Detect which cell encompasses the target text, then output its (X, Y) center coordinate. 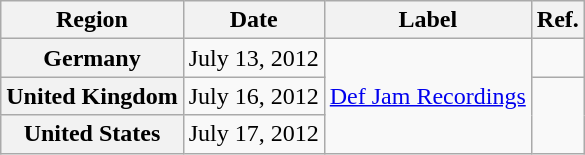
Region (92, 20)
July 13, 2012 (254, 58)
Def Jam Recordings (428, 96)
Label (428, 20)
United Kingdom (92, 96)
July 16, 2012 (254, 96)
Ref. (558, 20)
Germany (92, 58)
Date (254, 20)
United States (92, 134)
July 17, 2012 (254, 134)
